Search for the cell housing the specified text and yield its (x, y) center coordinate. 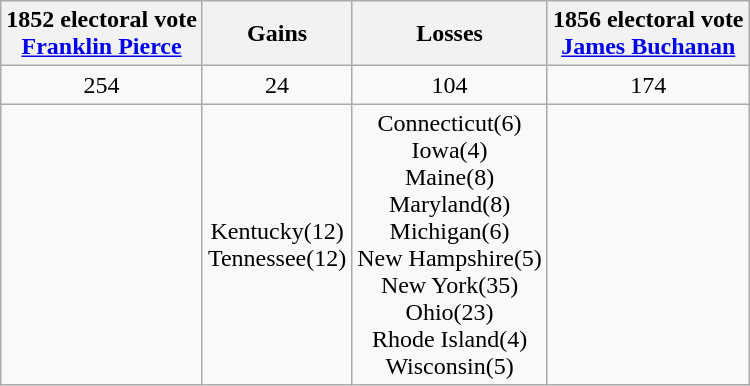
24 (276, 85)
1852 electoral voteFranklin Pierce (102, 34)
Gains (276, 34)
Kentucky(12)Tennessee(12) (276, 244)
104 (450, 85)
Connecticut(6)Iowa(4)Maine(8)Maryland(8)Michigan(6)New Hampshire(5)New York(35)Ohio(23)Rhode Island(4)Wisconsin(5) (450, 244)
254 (102, 85)
1856 electoral voteJames Buchanan (648, 34)
Losses (450, 34)
174 (648, 85)
